Return the (x, y) coordinate for the center point of the cell that contains the specified text.  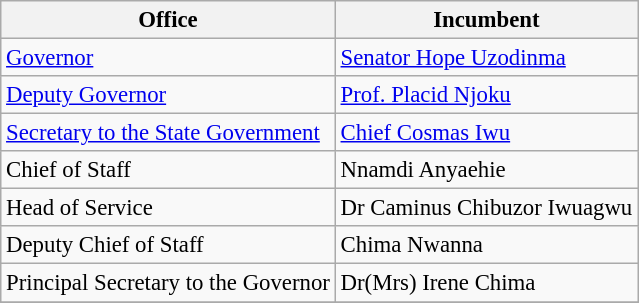
Chief Cosmas Iwu (486, 133)
Chief of Staff (168, 170)
Senator Hope Uzodinma (486, 58)
Governor (168, 58)
Secretary to the State Government (168, 133)
Dr(Mrs) Irene Chima (486, 283)
Incumbent (486, 20)
Dr Caminus Chibuzor Iwuagwu (486, 208)
Principal Secretary to the Governor (168, 283)
Deputy Chief of Staff (168, 245)
Head of Service (168, 208)
Nnamdi Anyaehie (486, 170)
Chima Nwanna (486, 245)
Prof. Placid Njoku (486, 95)
Office (168, 20)
Deputy Governor (168, 95)
